Return the (x, y) coordinate for the center point of the cell that contains the specified text.  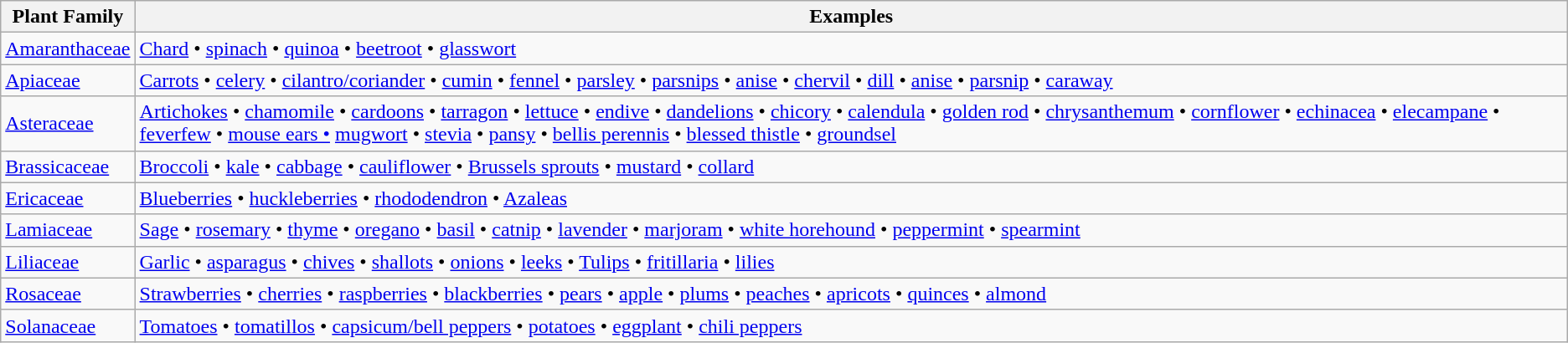
Sage • rosemary • thyme • oregano • basil • catnip • lavender • marjoram • white horehound • peppermint • spearmint (851, 230)
Amaranthaceae (68, 49)
Apiaceae (68, 80)
Asteraceae (68, 124)
Liliaceae (68, 262)
Rosaceae (68, 294)
Plant Family (68, 17)
Carrots • celery • cilantro/coriander • cumin • fennel • parsley • parsnips • anise • chervil • dill • anise • parsnip • caraway (851, 80)
Broccoli • kale • cabbage • cauliflower • Brussels sprouts • mustard • collard (851, 166)
Brassicaceae (68, 166)
Tomatoes • tomatillos • capsicum/bell peppers • potatoes • eggplant • chili peppers (851, 325)
Solanaceae (68, 325)
Ericaceae (68, 198)
Strawberries • cherries • raspberries • blackberries • pears • apple • plums • peaches • apricots • quinces • almond (851, 294)
Examples (851, 17)
Lamiaceae (68, 230)
Chard • spinach • quinoa • beetroot • glasswort (851, 49)
Blueberries • huckleberries • rhododendron • Azaleas (851, 198)
Garlic • asparagus • chives • shallots • onions • leeks • Tulips • fritillaria • lilies (851, 262)
